Pinpoint the cell where the given text exists, returning its [X, Y] midpoint coordinate. 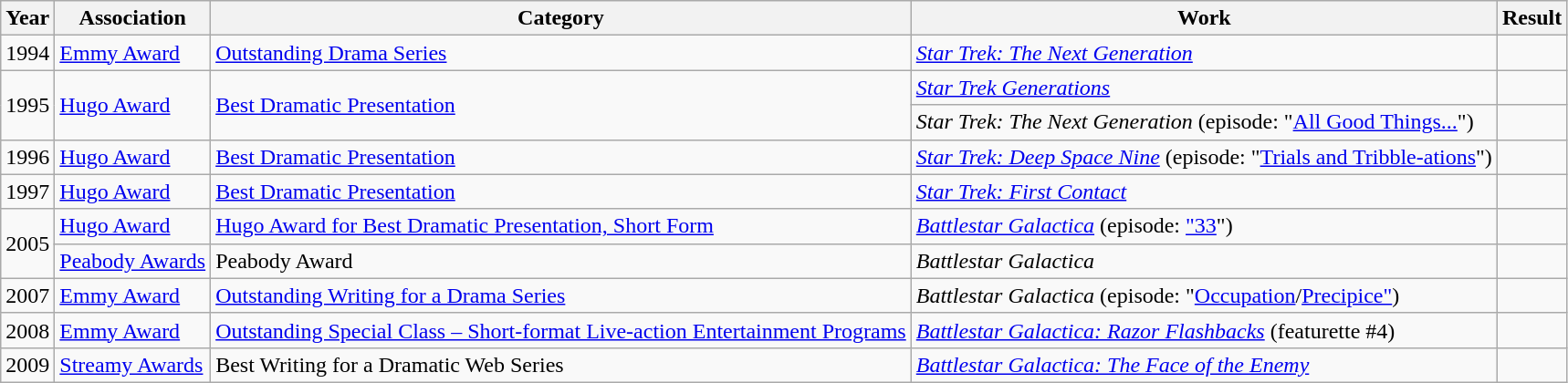
Battlestar Galactica (episode: "33") [1204, 226]
1994 [27, 53]
Peabody Award [561, 261]
Battlestar Galactica: Razor Flashbacks (featurette #4) [1204, 330]
Year [27, 18]
1996 [27, 157]
1995 [27, 105]
Star Trek: First Contact [1204, 191]
2007 [27, 295]
Battlestar Galactica (episode: "Occupation/Precipice") [1204, 295]
Best Writing for a Dramatic Web Series [561, 365]
Star Trek: The Next Generation (episode: "All Good Things...") [1204, 122]
Peabody Awards [133, 261]
Category [561, 18]
Result [1531, 18]
2008 [27, 330]
Battlestar Galactica [1204, 261]
Hugo Award for Best Dramatic Presentation, Short Form [561, 226]
Star Trek Generations [1204, 88]
Streamy Awards [133, 365]
2005 [27, 243]
Star Trek: The Next Generation [1204, 53]
1997 [27, 191]
Work [1204, 18]
Battlestar Galactica: The Face of the Enemy [1204, 365]
Outstanding Drama Series [561, 53]
Association [133, 18]
Outstanding Writing for a Drama Series [561, 295]
Star Trek: Deep Space Nine (episode: "Trials and Tribble-ations") [1204, 157]
Outstanding Special Class – Short-format Live-action Entertainment Programs [561, 330]
2009 [27, 365]
